Return [x, y] of the center of cell containing provided text 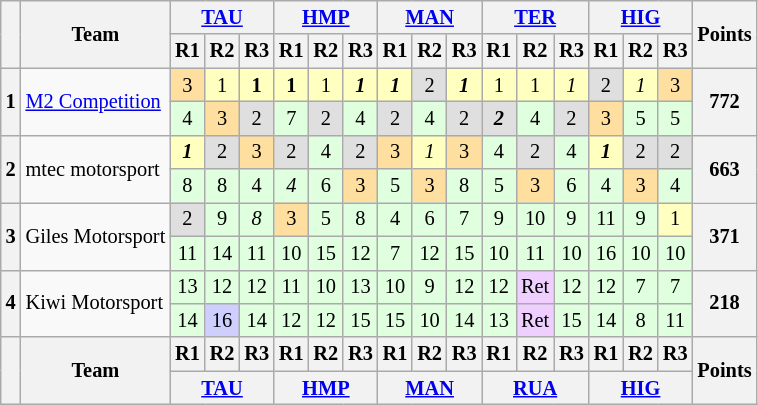
Giles Motorsport [96, 236]
218 [724, 304]
RUA [536, 388]
mtec motorsport [96, 168]
663 [724, 168]
Kiwi Motorsport [96, 304]
772 [724, 102]
TER [536, 17]
M2 Competition [96, 102]
371 [724, 236]
